Locate the cell with the specified text and output its [x, y] center coordinate. 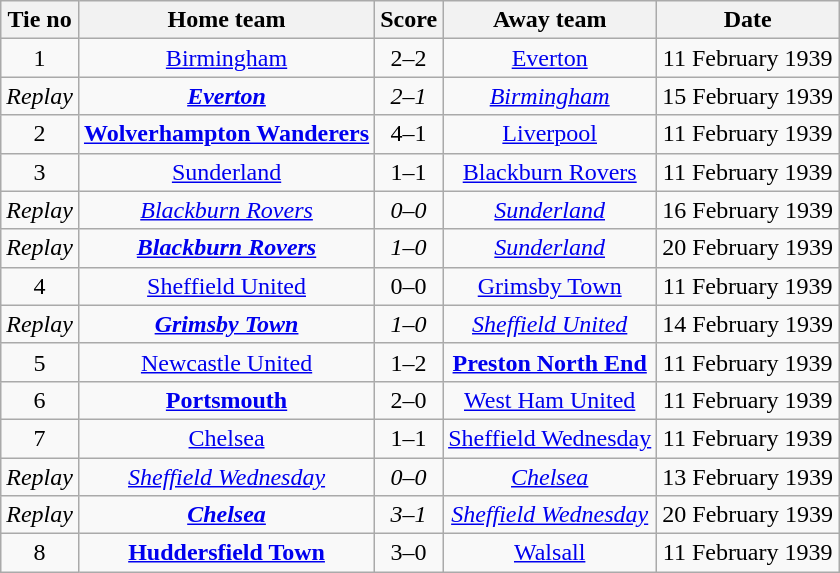
2–2 [409, 58]
16 February 1939 [748, 210]
3 [40, 172]
5 [40, 362]
6 [40, 400]
1–2 [409, 362]
Home team [226, 20]
Date [748, 20]
15 February 1939 [748, 96]
7 [40, 438]
1 [40, 58]
Liverpool [550, 134]
Wolverhampton Wanderers [226, 134]
Preston North End [550, 362]
3–1 [409, 515]
3–0 [409, 553]
4–1 [409, 134]
2–1 [409, 96]
Walsall [550, 553]
Huddersfield Town [226, 553]
Portsmouth [226, 400]
Away team [550, 20]
8 [40, 553]
Score [409, 20]
4 [40, 286]
2 [40, 134]
Newcastle United [226, 362]
14 February 1939 [748, 324]
Tie no [40, 20]
13 February 1939 [748, 477]
West Ham United [550, 400]
2–0 [409, 400]
